Search for the cell housing the specified text and yield its [x, y] center coordinate. 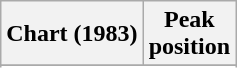
Chart (1983) [72, 34]
Peakposition [189, 34]
